Detect which cell encompasses the target text, then output its [X, Y] center coordinate. 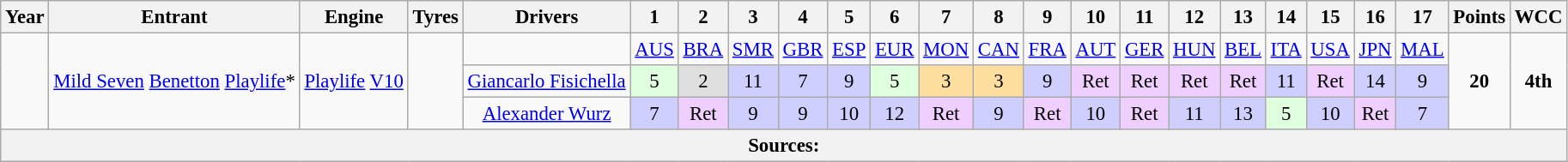
GER [1145, 50]
AUS [654, 50]
Playlife V10 [354, 82]
Entrant [174, 17]
Tyres [435, 17]
17 [1422, 17]
HUN [1194, 50]
MON [946, 50]
Sources: [784, 146]
15 [1330, 17]
Year [25, 17]
1 [654, 17]
8 [1000, 17]
ESP [849, 50]
JPN [1376, 50]
6 [895, 17]
EUR [895, 50]
Points [1479, 17]
SMR [754, 50]
Drivers [546, 17]
AUT [1096, 50]
FRA [1048, 50]
GBR [802, 50]
Giancarlo Fisichella [546, 81]
4th [1538, 82]
WCC [1538, 17]
16 [1376, 17]
MAL [1422, 50]
BRA [702, 50]
Mild Seven Benetton Playlife* [174, 82]
CAN [1000, 50]
Engine [354, 17]
BEL [1243, 50]
20 [1479, 82]
4 [802, 17]
ITA [1286, 50]
Alexander Wurz [546, 114]
USA [1330, 50]
